Provide the [x, y] coordinate of the cell's center where the given text is located.  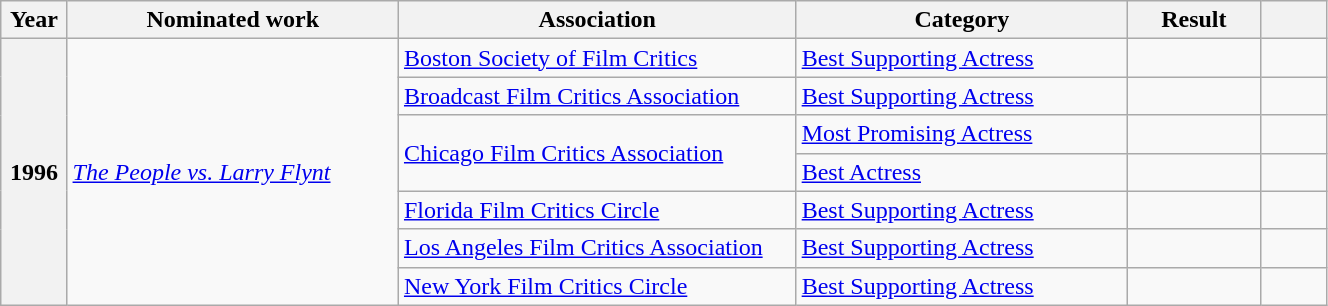
Boston Society of Film Critics [597, 58]
Broadcast Film Critics Association [597, 96]
Los Angeles Film Critics Association [597, 248]
1996 [34, 172]
Florida Film Critics Circle [597, 210]
Category [962, 20]
The People vs. Larry Flynt [232, 172]
Nominated work [232, 20]
Best Actress [962, 172]
Chicago Film Critics Association [597, 153]
Most Promising Actress [962, 134]
Result [1194, 20]
New York Film Critics Circle [597, 286]
Association [597, 20]
Year [34, 20]
